Identify which cell holds the provided text, then report its (X, Y) central coordinate. 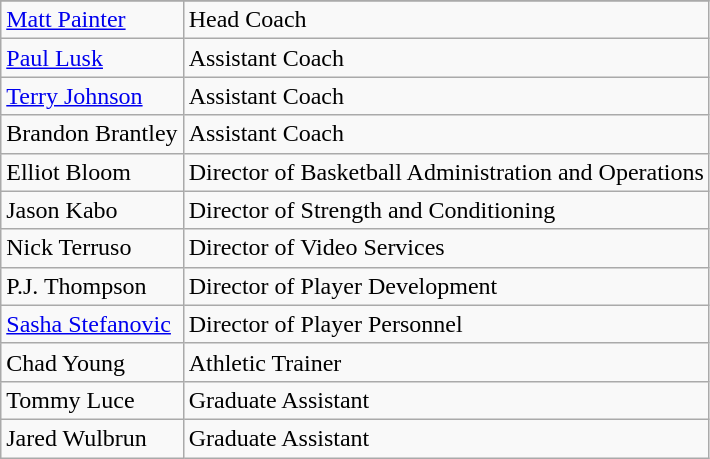
Elliot Bloom (92, 172)
Head Coach (446, 20)
Jason Kabo (92, 210)
Tommy Luce (92, 400)
Matt Painter (92, 20)
Director of Basketball Administration and Operations (446, 172)
P.J. Thompson (92, 286)
Director of Player Development (446, 286)
Nick Terruso (92, 248)
Director of Video Services (446, 248)
Paul Lusk (92, 58)
Chad Young (92, 362)
Director of Strength and Conditioning (446, 210)
Jared Wulbrun (92, 438)
Sasha Stefanovic (92, 324)
Terry Johnson (92, 96)
Director of Player Personnel (446, 324)
Brandon Brantley (92, 134)
Athletic Trainer (446, 362)
